Search for the cell housing the specified text and yield its (x, y) center coordinate. 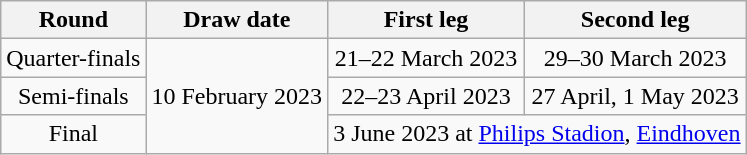
Draw date (237, 20)
Second leg (635, 20)
29–30 March 2023 (635, 58)
First leg (426, 20)
Round (74, 20)
21–22 March 2023 (426, 58)
Semi-finals (74, 96)
Final (74, 134)
27 April, 1 May 2023 (635, 96)
10 February 2023 (237, 96)
Quarter-finals (74, 58)
3 June 2023 at Philips Stadion, Eindhoven (537, 134)
22–23 April 2023 (426, 96)
